From the cell containing the given text, extract its center point as [x, y] coordinate. 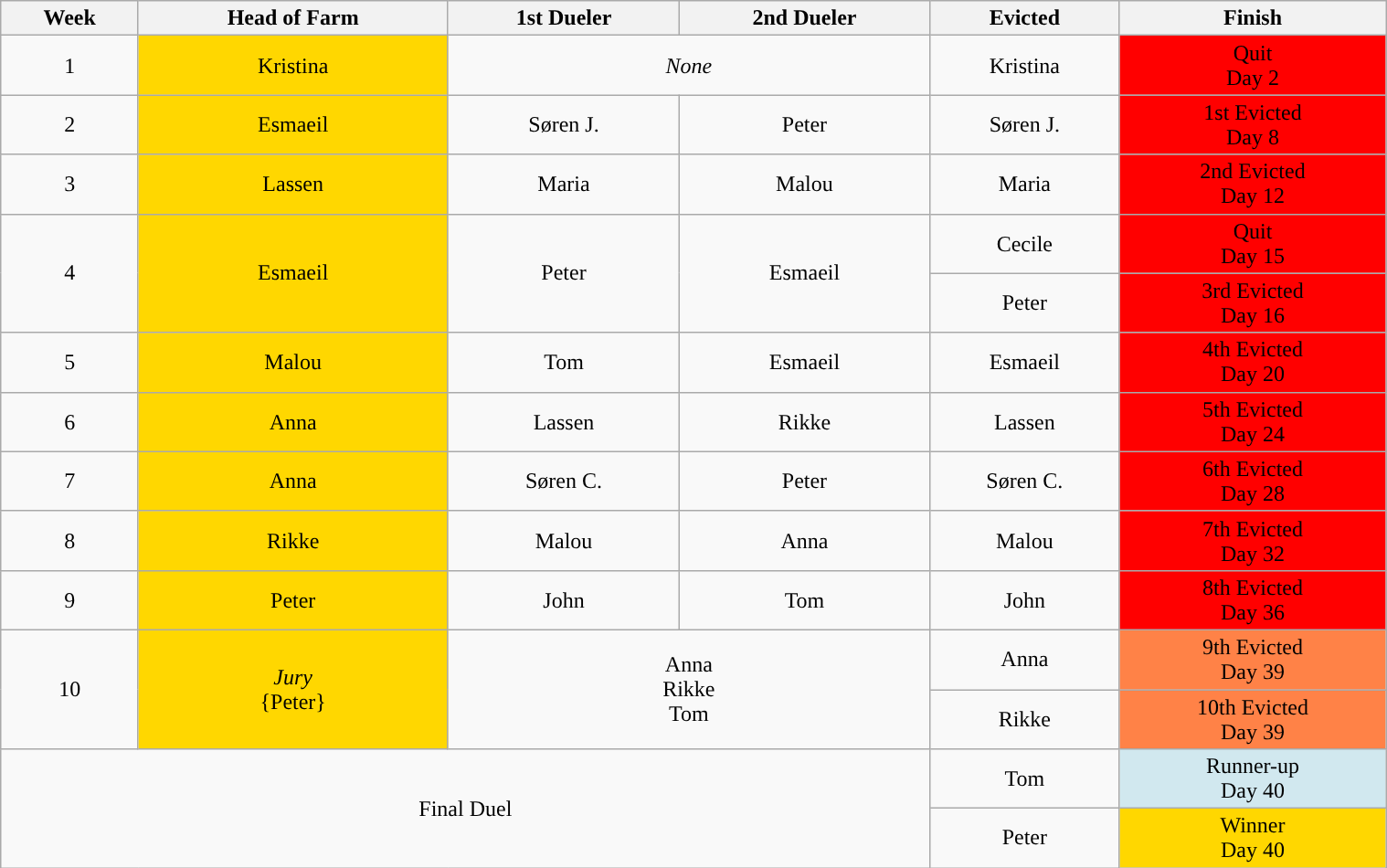
2nd Dueler [805, 18]
2 [69, 124]
7th EvictedDay 32 [1252, 541]
5 [69, 362]
1st Dueler [563, 18]
QuitDay 15 [1252, 243]
Final Duel [465, 809]
AnnaRikkeTom [689, 689]
8 [69, 541]
Jury{Peter} [292, 689]
WinnerDay 40 [1252, 839]
Week [69, 18]
Evicted [1024, 18]
5th EvictedDay 24 [1252, 422]
6 [69, 422]
Cecile [1024, 243]
2nd EvictedDay 12 [1252, 185]
Runner-upDay 40 [1252, 778]
None [689, 66]
1st EvictedDay 8 [1252, 124]
6th EvictedDay 28 [1252, 481]
Finish [1252, 18]
Head of Farm [292, 18]
3 [69, 185]
10th EvictedDay 39 [1252, 718]
10 [69, 689]
3rd EvictedDay 16 [1252, 303]
4 [69, 273]
7 [69, 481]
9th EvictedDay 39 [1252, 660]
4th EvictedDay 20 [1252, 362]
1 [69, 66]
8th EvictedDay 36 [1252, 599]
9 [69, 599]
QuitDay 2 [1252, 66]
